Return the [X, Y] coordinate for the center point of the cell that contains the specified text.  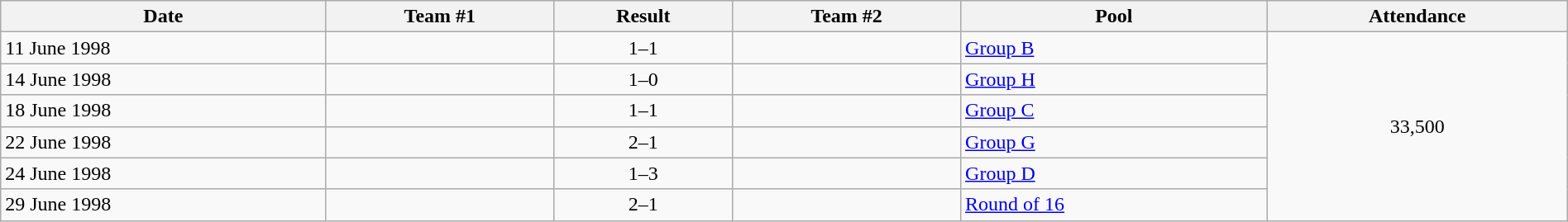
24 June 1998 [164, 173]
33,500 [1417, 126]
14 June 1998 [164, 79]
Group H [1115, 79]
Date [164, 17]
Group C [1115, 111]
Group G [1115, 142]
Attendance [1417, 17]
Team #1 [440, 17]
Group B [1115, 48]
Result [643, 17]
1–0 [643, 79]
Round of 16 [1115, 205]
29 June 1998 [164, 205]
Group D [1115, 173]
18 June 1998 [164, 111]
Team #2 [847, 17]
Pool [1115, 17]
22 June 1998 [164, 142]
1–3 [643, 173]
11 June 1998 [164, 48]
